Locate the cell with the specified text and output its (X, Y) center coordinate. 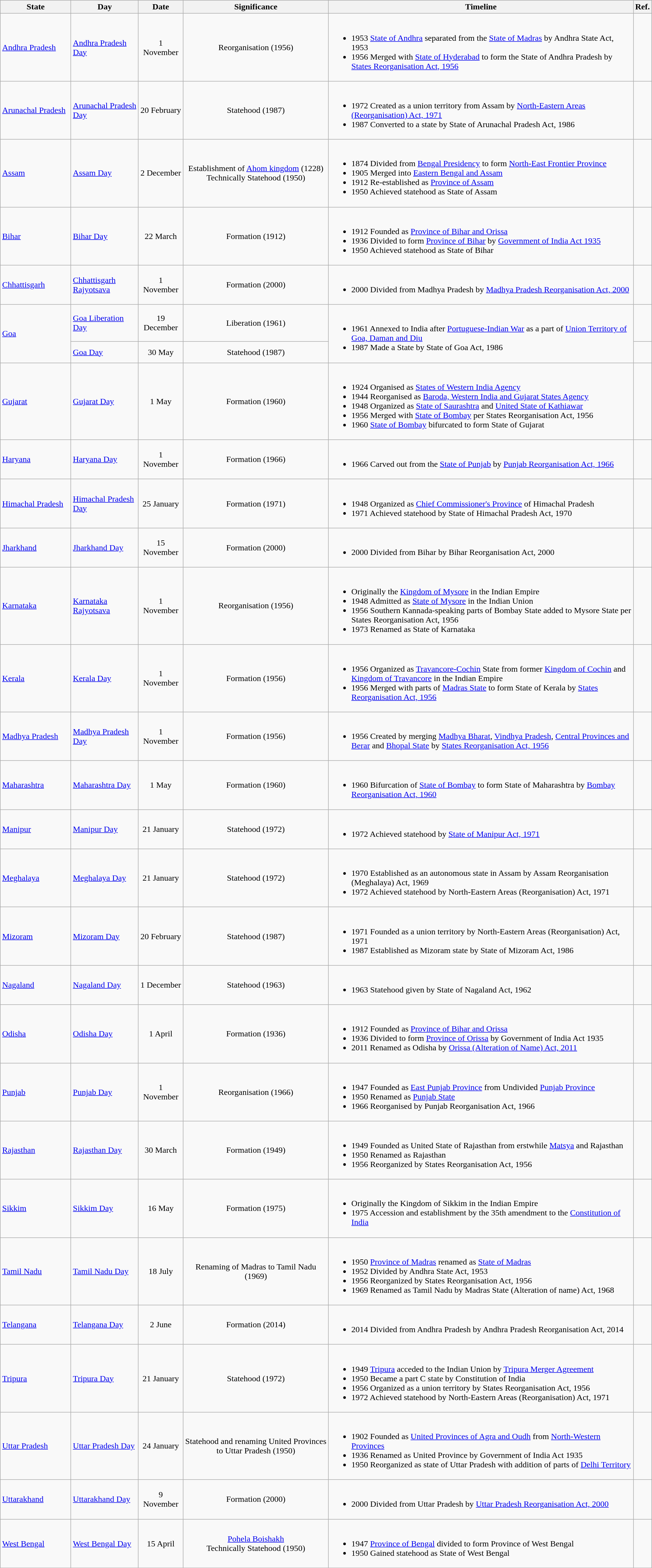
Sikkim (36, 1208)
Tamil Nadu Day (105, 1271)
Date (161, 7)
West Bengal (36, 1543)
Chhattisgarh Rajyotsava (105, 285)
25 January (161, 503)
Assam Day (105, 173)
Kerala Day (105, 678)
Uttar Pradesh (36, 1446)
2000 Divided from Uttar Pradesh by Uttar Pradesh Reorganisation Act, 2000 (481, 1499)
Formation (1936) (256, 1034)
Punjab (36, 1092)
2000 Divided from Bihar by Bihar Reorganisation Act, 2000 (481, 548)
Pohela BoishakhTechnically Statehood (1950) (256, 1543)
2014 Divided from Andhra Pradesh by Andhra Pradesh Reorganisation Act, 2014 (481, 1324)
Maharashtra (36, 785)
16 May (161, 1208)
Nagaland (36, 985)
1 April (161, 1034)
1 December (161, 985)
Significance (256, 7)
Gujarat Day (105, 401)
Assam (36, 173)
Maharashtra Day (105, 785)
Jharkhand Day (105, 548)
Haryana (36, 459)
Timeline (481, 7)
Formation (1966) (256, 459)
Kerala (36, 678)
Rajasthan (36, 1150)
2 December (161, 173)
Nagaland Day (105, 985)
Day (105, 7)
1963 Statehood given by State of Nagaland Act, 1962 (481, 985)
Meghalaya Day (105, 878)
State (36, 7)
Originally the Kingdom of Sikkim in the Indian Empire1975 Accession and establishment by the 35th amendment to the Constitution of India (481, 1208)
30 May (161, 352)
Uttarakhand Day (105, 1499)
Himachal Pradesh (36, 503)
Manipur (36, 829)
2 June (161, 1324)
15 November (161, 548)
1956 Created by merging Madhya Bharat, Vindhya Pradesh, Central Provinces and Berar and Bhopal State by States Reorganisation Act, 1956 (481, 736)
Formation (1971) (256, 503)
Statehood and renaming United Provinces to Uttar Pradesh (1950) (256, 1446)
Andhra Pradesh (36, 47)
1960 Bifurcation of State of Bombay to form State of Maharashtra by Bombay Reorganisation Act, 1960 (481, 785)
1961 Annexed to India after Portuguese-Indian War as a part of Union Territory of Goa, Daman and Diu1987 Made a State by State of Goa Act, 1986 (481, 334)
Meghalaya (36, 878)
Tamil Nadu (36, 1271)
Formation (1949) (256, 1150)
Rajasthan Day (105, 1150)
Goa Day (105, 352)
Telangana Day (105, 1324)
Tripura Day (105, 1378)
Arunachal Pradesh (36, 110)
Madhya Pradesh Day (105, 736)
1972 Achieved statehood by State of Manipur Act, 1971 (481, 829)
Formation (1975) (256, 1208)
24 January (161, 1446)
Ref. (642, 7)
Haryana Day (105, 459)
Reorganisation (1966) (256, 1092)
30 March (161, 1150)
Punjab Day (105, 1092)
Gujarat (36, 401)
Karnataka Rajyotsava (105, 605)
Odisha Day (105, 1034)
1948 Organized as Chief Commissioner's Province of Himachal Pradesh1971 Achieved statehood by State of Himachal Pradesh Act, 1970 (481, 503)
Statehood (1963) (256, 985)
2000 Divided from Madhya Pradesh by Madhya Pradesh Reorganisation Act, 2000 (481, 285)
1971 Founded as a union territory by North-Eastern Areas (Reorganisation) Act, 19711987 Established as Mizoram state by State of Mizoram Act, 1986 (481, 936)
Liberation (1961) (256, 323)
Sikkim Day (105, 1208)
Mizoram (36, 936)
Andhra Pradesh Day (105, 47)
Telangana (36, 1324)
Jharkhand (36, 548)
Bihar Day (105, 236)
Himachal Pradesh Day (105, 503)
Goa (36, 334)
Goa Liberation Day (105, 323)
West Bengal Day (105, 1543)
22 March (161, 236)
Uttarakhand (36, 1499)
Mizoram Day (105, 936)
Uttar Pradesh Day (105, 1446)
Formation (1912) (256, 236)
1947 Founded as East Punjab Province from Undivided Punjab Province1950 Renamed as Punjab State1966 Reorganised by Punjab Reorganisation Act, 1966 (481, 1092)
Madhya Pradesh (36, 736)
Bihar (36, 236)
Manipur Day (105, 829)
18 July (161, 1271)
1947 Province of Bengal divided to form Province of West Bengal1950 Gained statehood as State of West Bengal (481, 1543)
Karnataka (36, 605)
Arunachal Pradesh Day (105, 110)
Establishment of Ahom kingdom (1228)Technically Statehood (1950) (256, 173)
1966 Carved out from the State of Punjab by Punjab Reorganisation Act, 1966 (481, 459)
19 December (161, 323)
15 April (161, 1543)
9 November (161, 1499)
Chhattisgarh (36, 285)
Formation (2014) (256, 1324)
Tripura (36, 1378)
Odisha (36, 1034)
Renaming of Madras to Tamil Nadu (1969) (256, 1271)
